Return (x, y) of the center of cell containing provided text 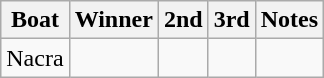
Boat (35, 20)
3rd (232, 20)
2nd (183, 20)
Winner (114, 20)
Notes (289, 20)
Nacra (35, 58)
